Extract the (X, Y) coordinate from the center of the cell holding the provided text.  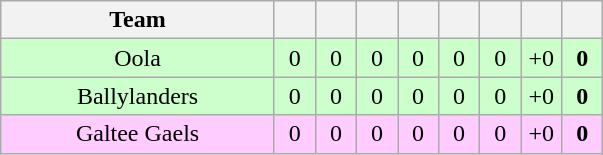
Galtee Gaels (138, 134)
Ballylanders (138, 96)
Oola (138, 58)
Team (138, 20)
